From the cell containing the given text, extract its center point as [X, Y] coordinate. 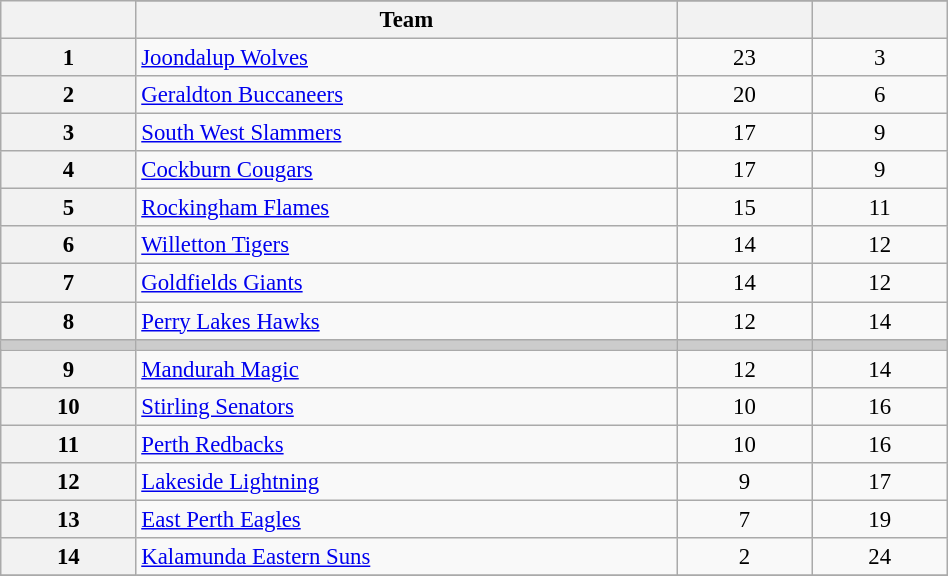
Joondalup Wolves [406, 58]
Kalamunda Eastern Suns [406, 557]
8 [68, 321]
Lakeside Lightning [406, 482]
Perry Lakes Hawks [406, 321]
4 [68, 170]
Rockingham Flames [406, 208]
Team [406, 20]
24 [880, 557]
23 [744, 58]
13 [68, 519]
1 [68, 58]
Goldfields Giants [406, 283]
Geraldton Buccaneers [406, 95]
Stirling Senators [406, 406]
5 [68, 208]
20 [744, 95]
East Perth Eagles [406, 519]
Perth Redbacks [406, 444]
Willetton Tigers [406, 245]
South West Slammers [406, 133]
Cockburn Cougars [406, 170]
19 [880, 519]
Mandurah Magic [406, 369]
15 [744, 208]
